Pinpoint the cell where the given text exists, returning its (x, y) midpoint coordinate. 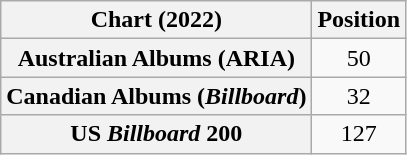
Position (359, 20)
127 (359, 134)
Australian Albums (ARIA) (156, 58)
Canadian Albums (Billboard) (156, 96)
50 (359, 58)
US Billboard 200 (156, 134)
32 (359, 96)
Chart (2022) (156, 20)
